From the cell containing the given text, extract its center point as (X, Y) coordinate. 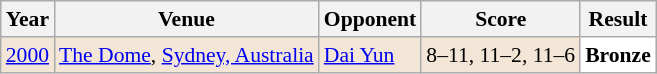
8–11, 11–2, 11–6 (500, 55)
Year (28, 19)
Venue (186, 19)
Result (618, 19)
Opponent (370, 19)
Bronze (618, 55)
2000 (28, 55)
The Dome, Sydney, Australia (186, 55)
Score (500, 19)
Dai Yun (370, 55)
